Identify which cell holds the provided text, then report its [X, Y] central coordinate. 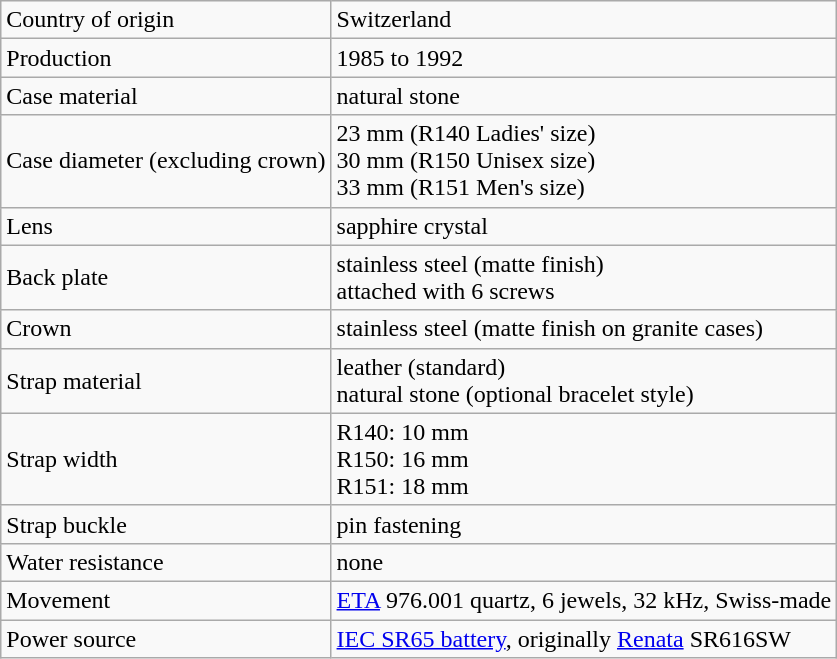
Production [166, 58]
Case material [166, 96]
IEC SR65 battery, originally Renata SR616SW [584, 639]
1985 to 1992 [584, 58]
Back plate [166, 278]
Country of origin [166, 20]
leather (standard)natural stone (optional bracelet style) [584, 380]
Case diameter (excluding crown) [166, 161]
sapphire crystal [584, 226]
Movement [166, 600]
ETA 976.001 quartz, 6 jewels, 32 kHz, Swiss-made [584, 600]
natural stone [584, 96]
Power source [166, 639]
Switzerland [584, 20]
stainless steel (matte finish)attached with 6 screws [584, 278]
none [584, 562]
R140: 10 mmR150: 16 mmR151: 18 mm [584, 459]
pin fastening [584, 524]
Lens [166, 226]
Strap material [166, 380]
Strap buckle [166, 524]
stainless steel (matte finish on granite cases) [584, 329]
Strap width [166, 459]
Crown [166, 329]
Water resistance [166, 562]
23 mm (R140 Ladies' size)30 mm (R150 Unisex size)33 mm (R151 Men's size) [584, 161]
